Scan for the cell matching the given text and deliver its (X, Y) coordinate at center. 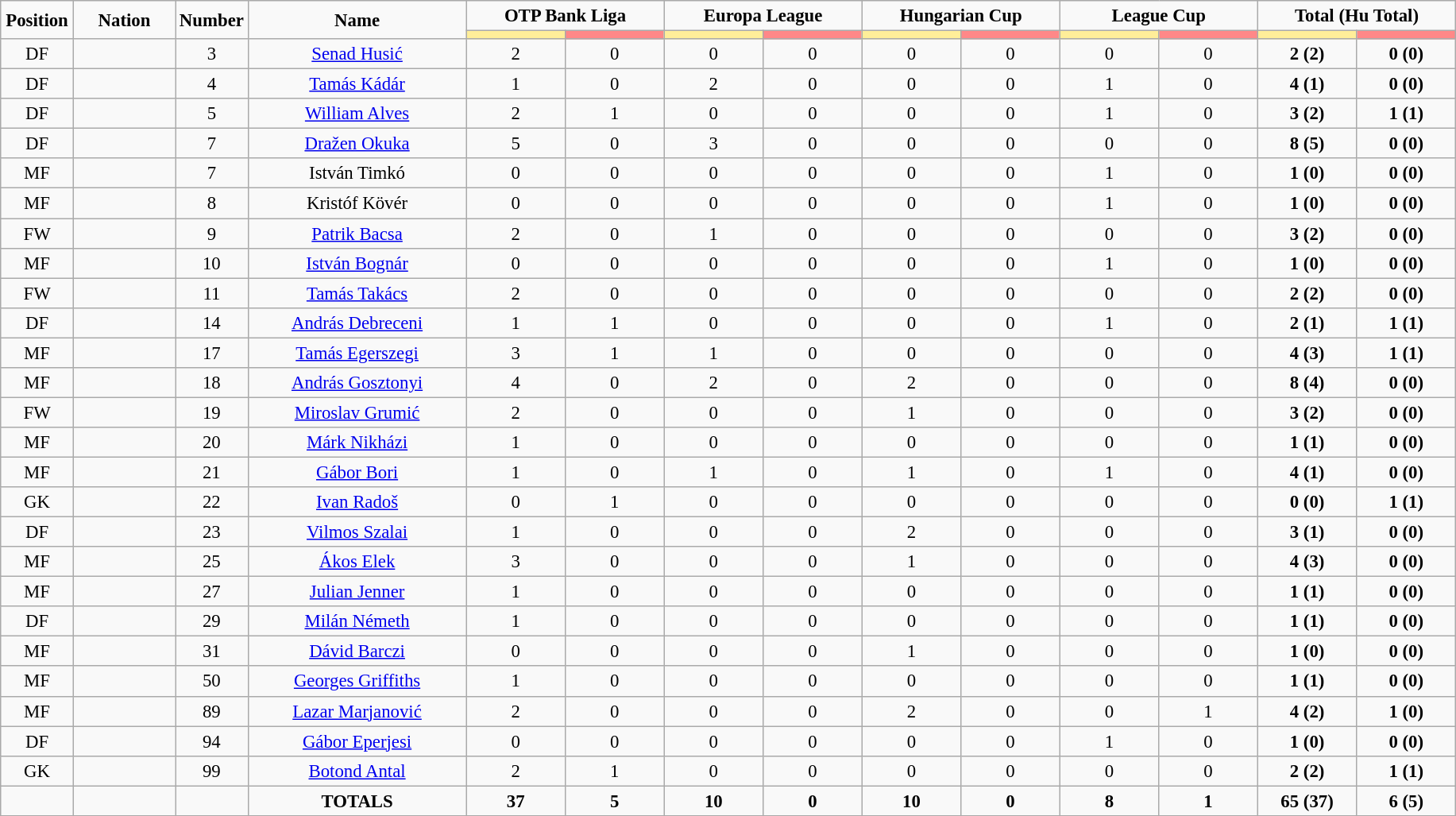
3 (1) (1307, 532)
8 (5) (1307, 144)
22 (212, 502)
65 (37) (1307, 801)
19 (212, 412)
Dávid Barczi (357, 652)
6 (5) (1406, 801)
András Gosztonyi (357, 383)
William Alves (357, 114)
Nation (124, 20)
17 (212, 353)
Ivan Radoš (357, 502)
András Debreceni (357, 323)
94 (212, 741)
Tamás Takács (357, 293)
9 (212, 234)
Milán Németh (357, 621)
23 (212, 532)
Gábor Eperjesi (357, 741)
Patrik Bacsa (357, 234)
Tamás Kádár (357, 84)
Position (37, 20)
29 (212, 621)
89 (212, 711)
Hungarian Cup (961, 16)
11 (212, 293)
27 (212, 592)
Márk Nikházi (357, 443)
Julian Jenner (357, 592)
20 (212, 443)
18 (212, 383)
4 (2) (1307, 711)
31 (212, 652)
Ákos Elek (357, 562)
Total (Hu Total) (1357, 16)
League Cup (1158, 16)
TOTALS (357, 801)
Tamás Egerszegi (357, 353)
14 (212, 323)
Senad Husić (357, 54)
OTP Bank Liga (566, 16)
8 (4) (1307, 383)
21 (212, 472)
Botond Antal (357, 771)
Kristóf Kövér (357, 203)
István Timkó (357, 174)
99 (212, 771)
37 (516, 801)
Dražen Okuka (357, 144)
Vilmos Szalai (357, 532)
Lazar Marjanović (357, 711)
Georges Griffiths (357, 682)
Miroslav Grumić (357, 412)
Europa League (763, 16)
2 (1) (1307, 323)
István Bognár (357, 263)
Gábor Bori (357, 472)
50 (212, 682)
25 (212, 562)
Name (357, 20)
Number (212, 20)
